Detect which cell encompasses the target text, then output its (X, Y) center coordinate. 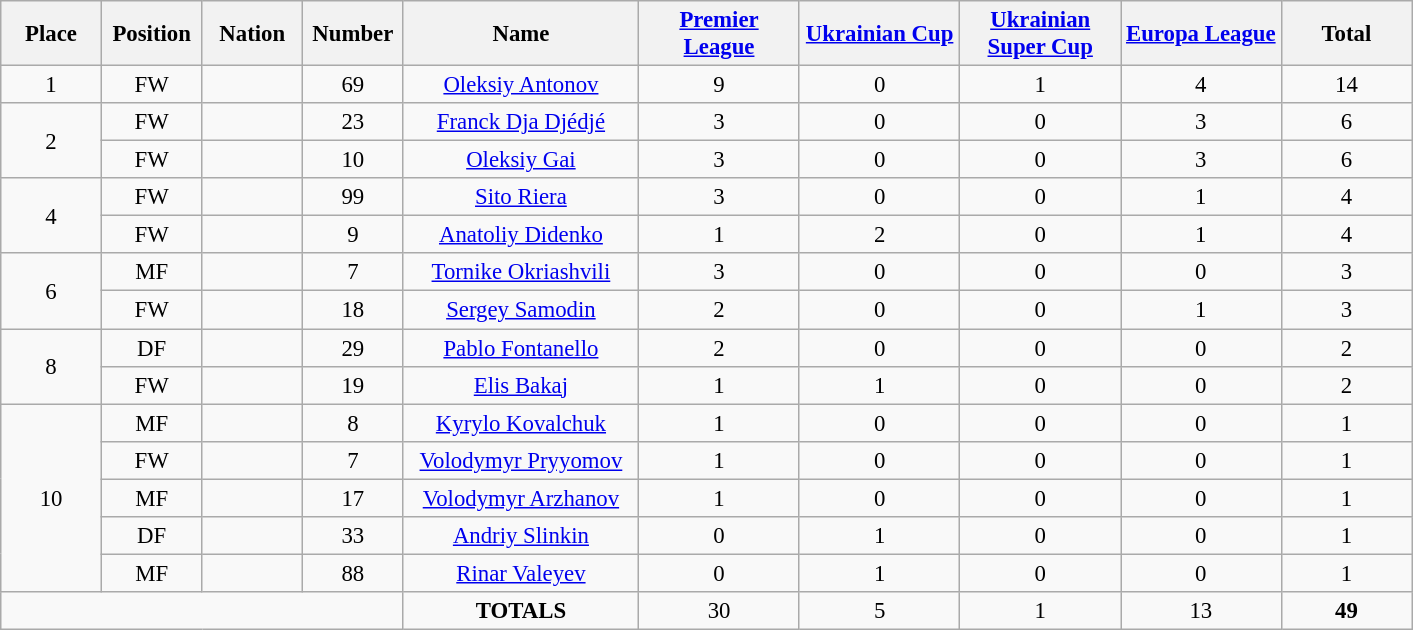
69 (354, 85)
Total (1346, 34)
88 (354, 573)
Pablo Fontanello (521, 348)
99 (354, 197)
Anatoliy Didenko (521, 235)
Andriy Slinkin (521, 536)
14 (1346, 85)
30 (720, 611)
Name (521, 34)
Ukrainian Super Cup (1040, 34)
Position (152, 34)
23 (354, 122)
Premier League (720, 34)
Oleksiy Gai (521, 160)
Nation (252, 34)
18 (354, 310)
13 (1200, 611)
33 (354, 536)
Volodymyr Arzhanov (521, 498)
49 (1346, 611)
17 (354, 498)
TOTALS (521, 611)
5 (880, 611)
Kyrylo Kovalchuk (521, 423)
Europa League (1200, 34)
29 (354, 348)
Sito Riera (521, 197)
Ukrainian Cup (880, 34)
Tornike Okriashvili (521, 273)
Volodymyr Pryyomov (521, 460)
Oleksiy Antonov (521, 85)
Sergey Samodin (521, 310)
Franck Dja Djédjé (521, 122)
Elis Bakaj (521, 385)
Rinar Valeyev (521, 573)
Number (354, 34)
19 (354, 385)
Place (52, 34)
